Scan for the cell matching the given text and deliver its [x, y] coordinate at center. 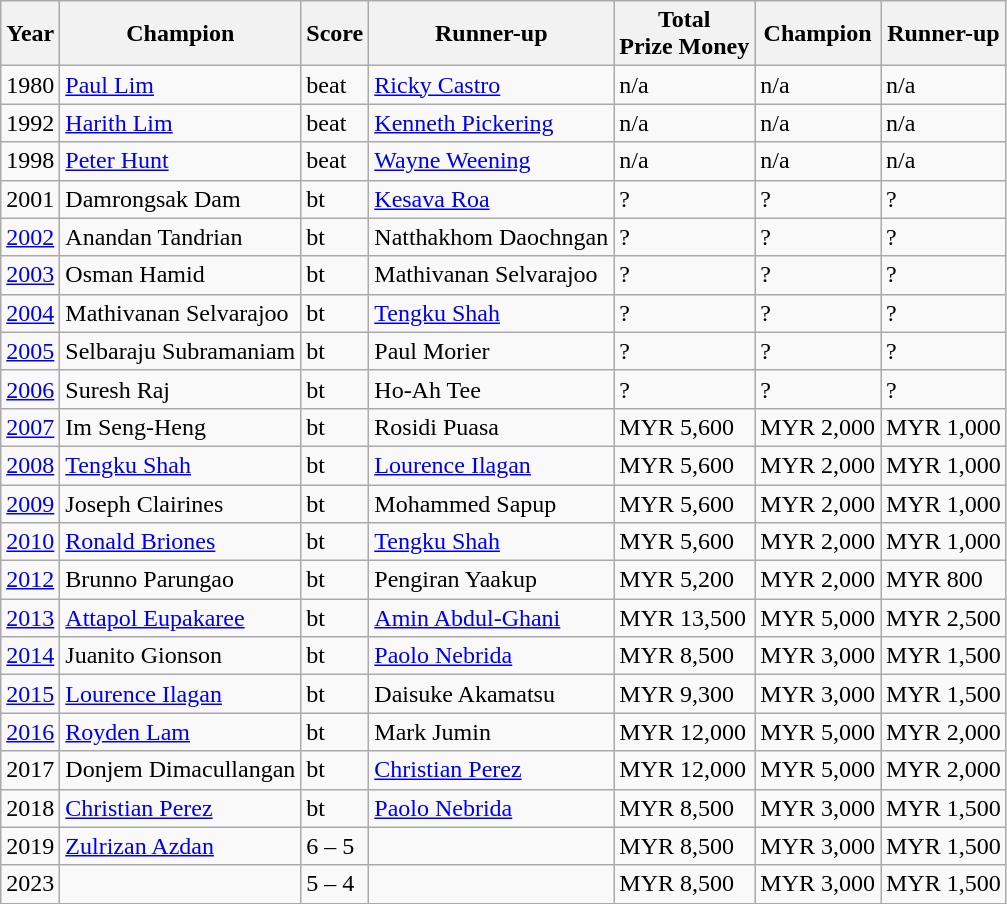
Kesava Roa [492, 199]
Damrongsak Dam [180, 199]
Harith Lim [180, 123]
MYR 800 [943, 580]
Juanito Gionson [180, 656]
2012 [30, 580]
Suresh Raj [180, 389]
Joseph Clairines [180, 503]
TotalPrize Money [684, 34]
MYR 5,200 [684, 580]
Donjem Dimacullangan [180, 770]
2004 [30, 313]
2019 [30, 846]
Natthakhom Daochngan [492, 237]
MYR 13,500 [684, 618]
Brunno Parungao [180, 580]
2009 [30, 503]
2023 [30, 884]
Paul Morier [492, 351]
2013 [30, 618]
Ronald Briones [180, 542]
Rosidi Puasa [492, 427]
Im Seng-Heng [180, 427]
Year [30, 34]
Zulrizan Azdan [180, 846]
Mohammed Sapup [492, 503]
MYR 9,300 [684, 694]
2016 [30, 732]
Osman Hamid [180, 275]
Pengiran Yaakup [492, 580]
2001 [30, 199]
Ricky Castro [492, 85]
2007 [30, 427]
2006 [30, 389]
2008 [30, 465]
2014 [30, 656]
Mark Jumin [492, 732]
Anandan Tandrian [180, 237]
Score [335, 34]
Ho-Ah Tee [492, 389]
MYR 2,500 [943, 618]
2010 [30, 542]
2018 [30, 808]
6 – 5 [335, 846]
Royden Lam [180, 732]
2017 [30, 770]
Wayne Weening [492, 161]
5 – 4 [335, 884]
2005 [30, 351]
2015 [30, 694]
1998 [30, 161]
Amin Abdul-Ghani [492, 618]
1992 [30, 123]
Paul Lim [180, 85]
Selbaraju Subramaniam [180, 351]
Attapol Eupakaree [180, 618]
2003 [30, 275]
Peter Hunt [180, 161]
1980 [30, 85]
2002 [30, 237]
Kenneth Pickering [492, 123]
Daisuke Akamatsu [492, 694]
